Return the (X, Y) coordinate for the center point of the cell that contains the specified text.  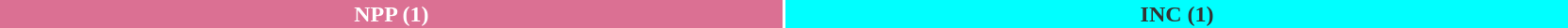
NPP (1) (392, 14)
